Find where the given text appears and provide that cell's center as [x, y] coordinate. 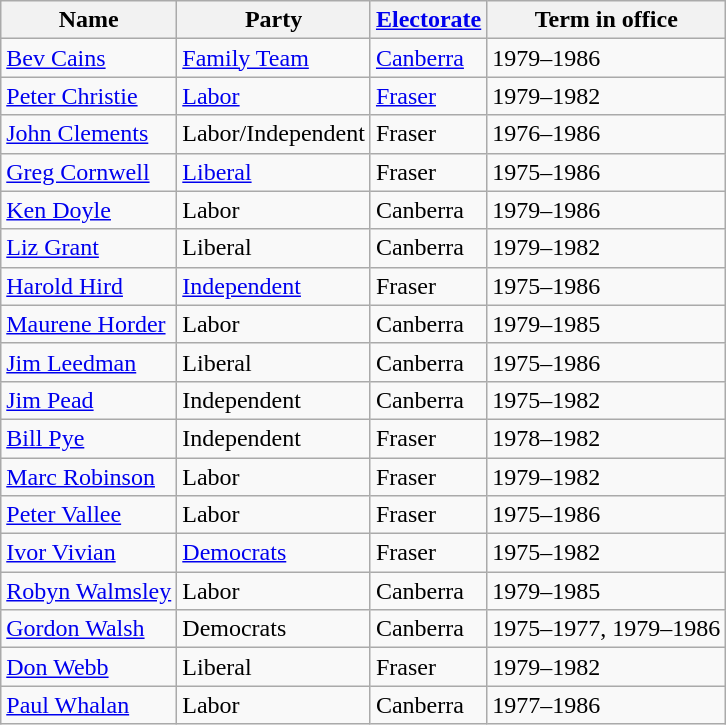
Bill Pye [89, 438]
Gordon Walsh [89, 629]
Name [89, 20]
Liz Grant [89, 248]
Jim Pead [89, 400]
Peter Vallee [89, 515]
Party [274, 20]
Don Webb [89, 667]
1976–1986 [606, 134]
1977–1986 [606, 705]
Paul Whalan [89, 705]
Bev Cains [89, 58]
Peter Christie [89, 96]
Ivor Vivian [89, 553]
Greg Cornwell [89, 172]
Marc Robinson [89, 477]
1978–1982 [606, 438]
Labor/Independent [274, 134]
Jim Leedman [89, 362]
Harold Hird [89, 286]
Electorate [428, 20]
John Clements [89, 134]
Family Team [274, 58]
Ken Doyle [89, 210]
Maurene Horder [89, 324]
Robyn Walmsley [89, 591]
Term in office [606, 20]
1975–1977, 1979–1986 [606, 629]
